Output the [x, y] coordinate of the center of the cell containing the given text.  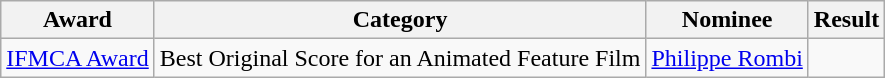
Category [400, 20]
Philippe Rombi [727, 58]
IFMCA Award [78, 58]
Result [846, 20]
Award [78, 20]
Best Original Score for an Animated Feature Film [400, 58]
Nominee [727, 20]
